Extract the (X, Y) coordinate from the center of the cell holding the provided text.  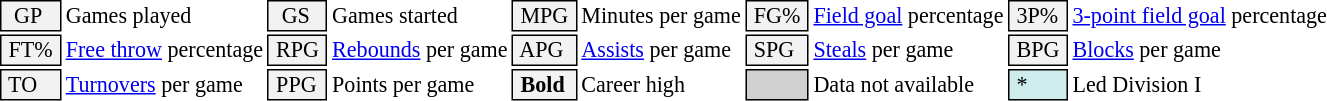
GP (30, 16)
3P% (1038, 16)
Steals per game (908, 50)
Rebounds per game (420, 50)
Data not available (908, 85)
RPG (298, 50)
Games started (420, 16)
Turnovers per game (164, 85)
TO (30, 85)
PPG (298, 85)
* (1038, 85)
Field goal percentage (908, 16)
Minutes per game (661, 16)
MPG (544, 16)
BPG (1038, 50)
Career high (661, 85)
Assists per game (661, 50)
Games played (164, 16)
Bold (544, 85)
SPG (777, 50)
Free throw percentage (164, 50)
FG% (777, 16)
FT% (30, 50)
Points per game (420, 85)
GS (298, 16)
APG (544, 50)
